Search for the cell housing the specified text and yield its (X, Y) center coordinate. 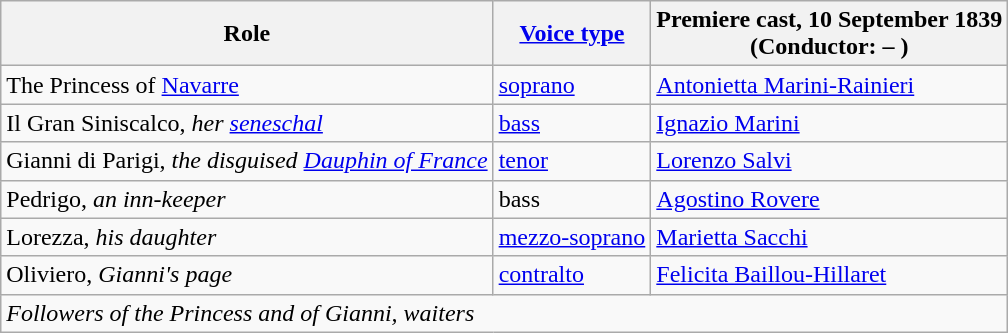
mezzo-soprano (572, 237)
soprano (572, 85)
Lorezza, his daughter (247, 237)
Agostino Rovere (830, 199)
Voice type (572, 34)
Followers of the Princess and of Gianni, waiters (504, 313)
Role (247, 34)
Lorenzo Salvi (830, 161)
contralto (572, 275)
Oliviero, Gianni's page (247, 275)
Ignazio Marini (830, 123)
Il Gran Siniscalco, her seneschal (247, 123)
Premiere cast, 10 September 1839(Conductor: – ) (830, 34)
Felicita Baillou-Hillaret (830, 275)
Antonietta Marini-Rainieri (830, 85)
Marietta Sacchi (830, 237)
Pedrigo, an inn-keeper (247, 199)
Gianni di Parigi, the disguised Dauphin of France (247, 161)
tenor (572, 161)
The Princess of Navarre (247, 85)
